Provide the [X, Y] coordinate of the cell's center where the given text is located.  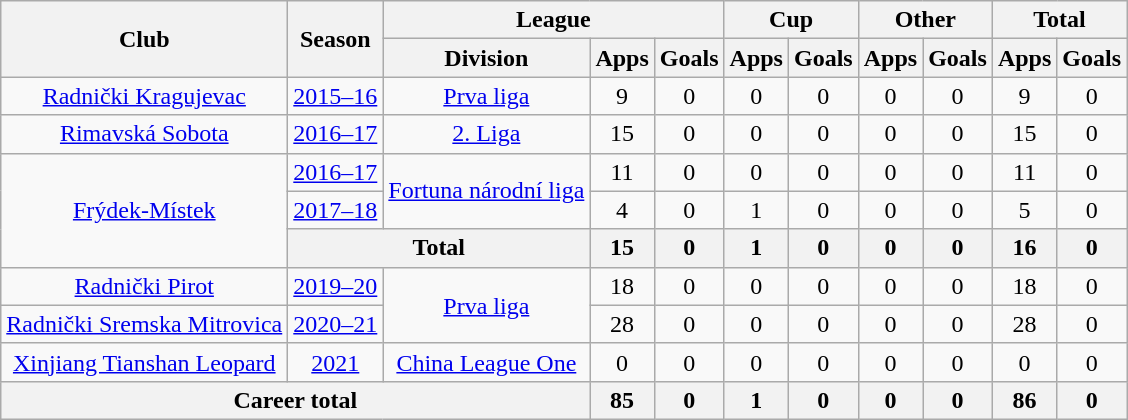
Xinjiang Tianshan Leopard [144, 362]
2020–21 [336, 324]
Radnički Sremska Mitrovica [144, 324]
4 [622, 210]
Cup [791, 20]
2. Liga [486, 134]
16 [1024, 248]
85 [622, 400]
2015–16 [336, 96]
Career total [296, 400]
2021 [336, 362]
League [554, 20]
Frýdek-Místek [144, 210]
Radnički Pirot [144, 286]
Division [486, 58]
Radnički Kragujevac [144, 96]
2019–20 [336, 286]
Other [925, 20]
86 [1024, 400]
Rimavská Sobota [144, 134]
Season [336, 39]
China League One [486, 362]
Club [144, 39]
Fortuna národní liga [486, 191]
2017–18 [336, 210]
5 [1024, 210]
